Output the [x, y] coordinate of the center of the cell containing the given text.  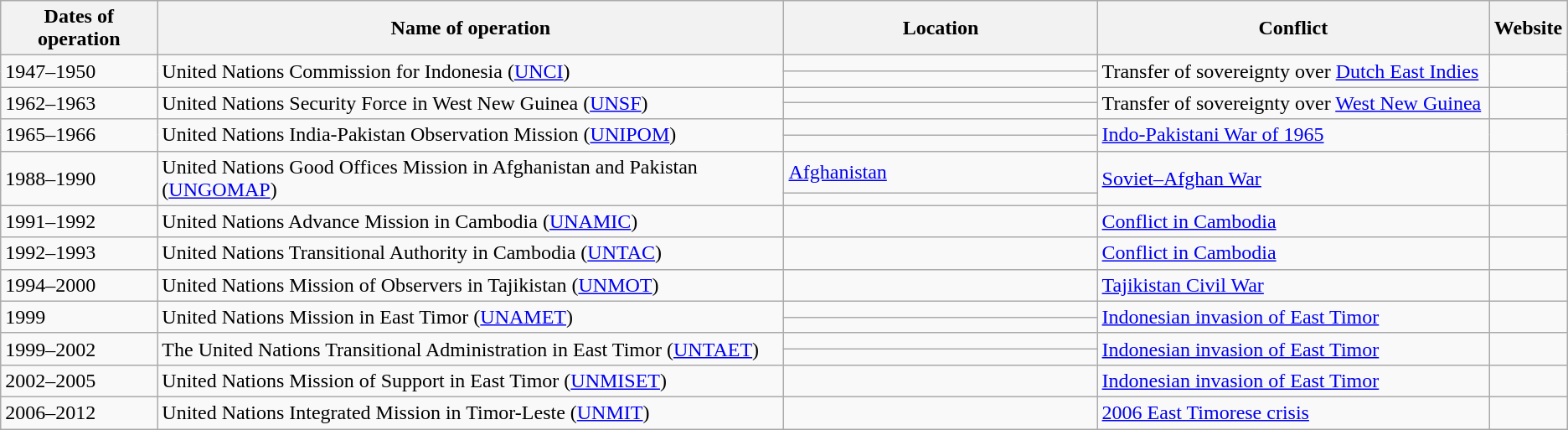
United Nations Security Force in West New Guinea (UNSF) [471, 103]
2006 East Timorese crisis [1293, 412]
1991–1992 [79, 221]
1988–1990 [79, 178]
United Nations Advance Mission in Cambodia (UNAMIC) [471, 221]
1962–1963 [79, 103]
Tajikistan Civil War [1293, 285]
1947–1950 [79, 71]
1994–2000 [79, 285]
Indo-Pakistani War of 1965 [1293, 135]
2002–2005 [79, 381]
Transfer of sovereignty over West New Guinea [1293, 103]
The United Nations Transitional Administration in East Timor (UNTAET) [471, 349]
United Nations Mission in East Timor (UNAMET) [471, 317]
1999–2002 [79, 349]
United Nations India-Pakistan Observation Mission (UNIPOM) [471, 135]
Location [941, 28]
United Nations Mission of Support in East Timor (UNMISET) [471, 381]
Name of operation [471, 28]
Soviet–Afghan War [1293, 178]
Website [1529, 28]
2006–2012 [79, 412]
Transfer of sovereignty over Dutch East Indies [1293, 71]
United Nations Integrated Mission in Timor-Leste (UNMIT) [471, 412]
1992–1993 [79, 253]
Afghanistan [941, 172]
United Nations Transitional Authority in Cambodia (UNTAC) [471, 253]
Conflict [1293, 28]
1999 [79, 317]
1965–1966 [79, 135]
Dates of operation [79, 28]
United Nations Commission for Indonesia (UNCI) [471, 71]
United Nations Mission of Observers in Tajikistan (UNMOT) [471, 285]
United Nations Good Offices Mission in Afghanistan and Pakistan (UNGOMAP) [471, 178]
